Capture the cell that displays the provided text and extract its (X, Y) central coordinate. 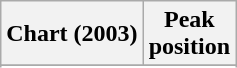
Chart (2003) (72, 34)
Peakposition (189, 34)
